Search for the cell housing the specified text and yield its [X, Y] center coordinate. 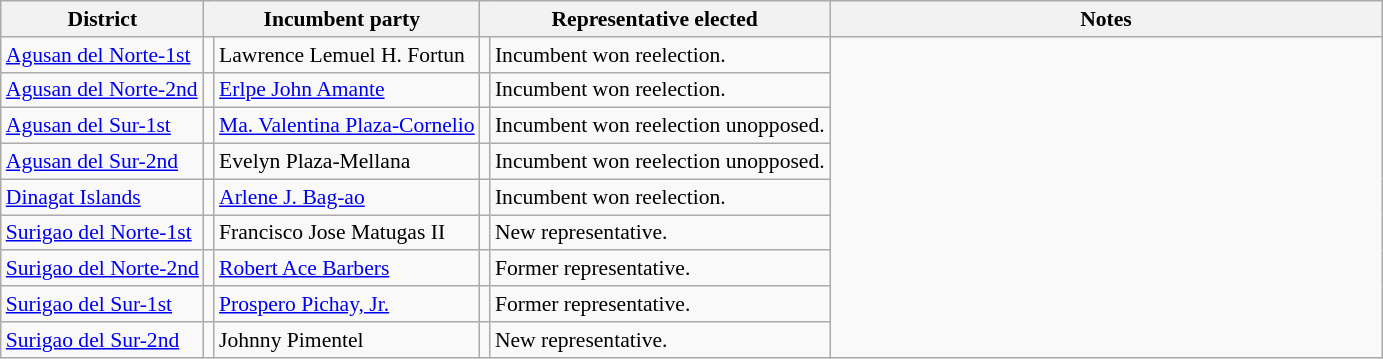
Agusan del Sur-2nd [102, 162]
District [102, 19]
Dinagat Islands [102, 197]
Arlene J. Bag-ao [347, 197]
Johnny Pimentel [347, 340]
Surigao del Norte-2nd [102, 269]
Surigao del Sur-2nd [102, 340]
Agusan del Sur-1st [102, 126]
Agusan del Norte-2nd [102, 90]
Surigao del Sur-1st [102, 304]
Agusan del Norte-1st [102, 55]
Incumbent party [342, 19]
Notes [1106, 19]
Robert Ace Barbers [347, 269]
Evelyn Plaza-Mellana [347, 162]
Erlpe John Amante [347, 90]
Surigao del Norte-1st [102, 233]
Lawrence Lemuel H. Fortun [347, 55]
Representative elected [655, 19]
Prospero Pichay, Jr. [347, 304]
Ma. Valentina Plaza-Cornelio [347, 126]
Francisco Jose Matugas II [347, 233]
